Output the (x, y) coordinate of the center of the cell containing the given text.  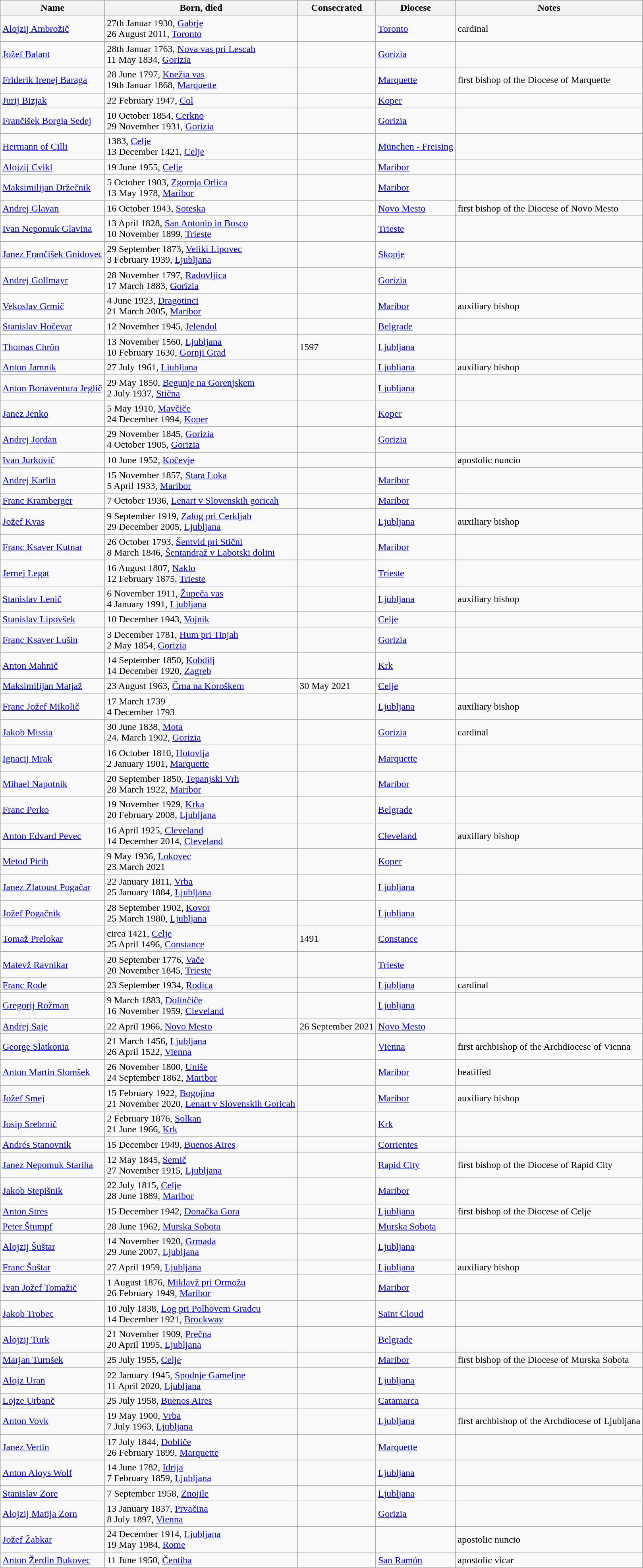
Stanislav Hočevar (52, 327)
Tomaž Prelokar (52, 939)
13 November 1560, Ljubljana10 February 1630, Gornji Grad (201, 347)
14 November 1920, Grmada29 June 2007, Ljubljana (201, 1247)
30 May 2021 (337, 686)
first bishop of the Diocese of Rapid City (549, 1165)
Jožef Pogačnik (52, 913)
Alojzij Cvikl (52, 167)
Franc Ksaver Kutnar (52, 547)
22 July 1815, Celje28 June 1889, Maribor (201, 1191)
Name (52, 8)
27 July 1961, Ljubljana (201, 367)
Janez Vertin (52, 1447)
12 November 1945, Jelendol (201, 327)
23 September 1934, Rodica (201, 985)
16 October 1943, Soteska (201, 208)
28th Januar 1763, Nova vas pri Lescah11 May 1834, Gorizia (201, 54)
Alojzij Ambrožič (52, 29)
Catamarca (415, 1401)
28 September 1902, Kovor25 March 1980, Ljubljana (201, 913)
Ivan Jurkovič (52, 460)
9 September 1919, Zalog pri Cerkljah29 December 2005, Ljubljana (201, 521)
Andrej Saje (52, 1026)
10 June 1952, Kočevje (201, 460)
14 September 1850, Kobdilj14 December 1920, Zagreb (201, 666)
22 January 1811, Vrba25 January 1884, Ljubljana (201, 887)
Jakob Stepišnik (52, 1191)
Franc Rode (52, 985)
29 November 1845, Gorizia4 October 1905, Gorizia (201, 440)
11 June 1950, Čentiba (201, 1560)
Peter Štumpf (52, 1226)
21 November 1909, Prečna20 April 1995, Ljubljana (201, 1339)
15 December 1942, Donačka Gora (201, 1211)
Alojz Uran (52, 1380)
25 July 1958, Buenos Aires (201, 1401)
Lojze Urbanč (52, 1401)
5 October 1903, Zgornja Orlica13 May 1978, Maribor (201, 187)
Ivan Jožef Tomažič (52, 1287)
Maksimilijan Matjaž (52, 686)
Franc Šuštar (52, 1267)
22 February 1947, Col (201, 100)
Janez Jenko (52, 414)
Cleveland (415, 836)
15 December 1949, Buenos Aires (201, 1145)
Anton Edvard Pevec (52, 836)
first archbishop of the Archdiocese of Ljubljana (549, 1422)
10 July 1838, Log pri Polhovem Gradcu14 December 1921, Brockway (201, 1314)
Gregorij Rožman (52, 1006)
17 July 1844, Dobliče26 February 1899, Marquette (201, 1447)
Saint Cloud (415, 1314)
Anton Aloys Wolf (52, 1473)
Born, died (201, 8)
4 June 1923, Dragotinci21 March 2005, Maribor (201, 306)
9 March 1883, Dolinčiče16 November 1959, Cleveland (201, 1006)
Maksimilijan Držečnik (52, 187)
15 February 1922, Bogojina21 November 2020, Lenart v Slovenskih Goricah (201, 1099)
Alojzij Matija Zorn (52, 1514)
7 September 1958, Znojile (201, 1493)
Andrej Jordan (52, 440)
Stanislav Lipovšek (52, 619)
14 June 1782, Idrija7 February 1859, Ljubljana (201, 1473)
20 September 1850, Tepanjski Vrh28 March 1922, Maribor (201, 784)
3 December 1781, Hum pri Tinjah2 May 1854, Gorizia (201, 640)
Janez Frančišek Gnidovec (52, 254)
Anton Martin Slomšek (52, 1072)
Marjan Turnšek (52, 1360)
29 September 1873, Veliki Lipovec3 February 1939, Ljubljana (201, 254)
apostolic vicar (549, 1560)
27 April 1959, Ljubljana (201, 1267)
Vienna (415, 1047)
1383, Celje13 December 1421, Celje (201, 147)
16 October 1810, Hotovlja2 January 1901, Marquette (201, 758)
Janez Zlatoust Pogačar (52, 887)
Andrej Glavan (52, 208)
16 August 1807, Naklo12 February 1875, Trieste (201, 573)
Notes (549, 8)
5 May 1910, Mavčiče24 December 1994, Koper (201, 414)
San Ramón (415, 1560)
28 June 1962, Murska Sobota (201, 1226)
Jernej Legat (52, 573)
Andrés Stanovnik (52, 1145)
Josip Srebrnič (52, 1124)
Anton Bonaventura Jeglič (52, 388)
Franc Ksaver Lušin (52, 640)
Ignacij Mrak (52, 758)
Jurij Bizjak (52, 100)
Jožef Kvas (52, 521)
26 October 1793, Šentvid pri Stični8 March 1846, Šentandraž v Labotski dolini (201, 547)
2 February 1876, Solkan21 June 1966, Krk (201, 1124)
Frančišek Borgia Sedej (52, 121)
Murska Sobota (415, 1226)
Hermann of Cilli (52, 147)
Ivan Nepomuk Glavina (52, 229)
Toronto (415, 29)
Anton Mahnič (52, 666)
first bishop of the Diocese of Novo Mesto (549, 208)
23 August 1963, Črna na Koroškem (201, 686)
Mihael Napotnik (52, 784)
München - Freising (415, 147)
Stanislav Zore (52, 1493)
30 June 1838, Mota24. March 1902, Gorizia (201, 733)
13 April 1828, San Antonio in Bosco10 November 1899, Trieste (201, 229)
Friderik Irenej Baraga (52, 80)
17 March 17394 December 1793 (201, 706)
22 January 1945, Spodnje Gameljne11 April 2020, Ljubljana (201, 1380)
20 September 1776, Vače20 November 1845, Trieste (201, 964)
19 May 1900, Vrba7 July 1963, Ljubljana (201, 1422)
16 April 1925, Cleveland14 December 2014, Cleveland (201, 836)
10 December 1943, Vojnik (201, 619)
6 November 1911, Župeča vas4 January 1991, Ljubljana (201, 598)
13 January 1837, Prvačina8 July 1897, Vienna (201, 1514)
Jožef Smej (52, 1099)
Anton Stres (52, 1211)
19 November 1929, Krka20 February 2008, Ljubljana (201, 810)
24 December 1914, Ljubljana19 May 1984, Rome (201, 1540)
Constance (415, 939)
1491 (337, 939)
1 August 1876, Miklavž pri Ormožu26 February 1949, Maribor (201, 1287)
21 March 1456, Ljubljana26 April 1522, Vienna (201, 1047)
15 November 1857, Stara Loka5 April 1933, Maribor (201, 480)
Franc Jožef Mikolič (52, 706)
Stanislav Lenič (52, 598)
Jožef Balant (52, 54)
Anton Jamnik (52, 367)
Diocese (415, 8)
Alojzij Šuštar (52, 1247)
first bishop of the Diocese of Marquette (549, 80)
26 September 2021 (337, 1026)
9 May 1936, Lokovec23 March 2021 (201, 861)
first bishop of the Diocese of Murska Sobota (549, 1360)
22 April 1966, Novo Mesto (201, 1026)
Franc Kramberger (52, 501)
Jožef Žabkar (52, 1540)
27th Januar 1930, Gabrje26 August 2011, Toronto (201, 29)
12 May 1845, Semič27 November 1915, Ljubljana (201, 1165)
Andrej Karlin (52, 480)
circa 1421, Celje25 April 1496, Constance (201, 939)
Corrientes (415, 1145)
Vekoslav Grmič (52, 306)
29 May 1850, Begunje na Gorenjskem2 July 1937, Stična (201, 388)
25 July 1955, Celje (201, 1360)
Consecrated (337, 8)
28 November 1797, Radovljica17 March 1883, Gorizia (201, 280)
beatified (549, 1072)
Anton Žerdin Bukovec (52, 1560)
28 June 1797, Knežja vas19th Januar 1868, Marquette (201, 80)
Metod Pirih (52, 861)
Anton Vovk (52, 1422)
Thomas Chrön (52, 347)
Alojzij Turk (52, 1339)
Matevž Ravnikar (52, 964)
Rapid City (415, 1165)
first archbishop of the Archdiocese of Vienna (549, 1047)
7 October 1936, Lenart v Slovenskih goricah (201, 501)
10 October 1854, Cerkno29 November 1931, Gorizia (201, 121)
Janez Nepomuk Stariha (52, 1165)
first bishop of the Diocese of Celje (549, 1211)
1597 (337, 347)
Jakob Missia (52, 733)
Jakob Trobec (52, 1314)
Franc Perko (52, 810)
Andrej Gollmayr (52, 280)
26 November 1800, Uniše24 September 1862, Maribor (201, 1072)
Skopje (415, 254)
George Slatkonia (52, 1047)
19 June 1955, Celje (201, 167)
